From the cell containing the given text, extract its center point as (x, y) coordinate. 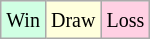
Draw (72, 20)
Win (24, 20)
Loss (126, 20)
